Identify which cell holds the provided text, then report its (x, y) central coordinate. 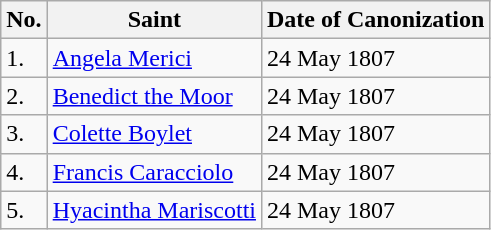
No. (24, 20)
5. (24, 210)
Colette Boylet (154, 134)
1. (24, 58)
Hyacintha Mariscotti (154, 210)
Saint (154, 20)
4. (24, 172)
2. (24, 96)
3. (24, 134)
Francis Caracciolo (154, 172)
Benedict the Moor (154, 96)
Date of Canonization (375, 20)
Angela Merici (154, 58)
